Identify which cell holds the provided text, then report its (X, Y) central coordinate. 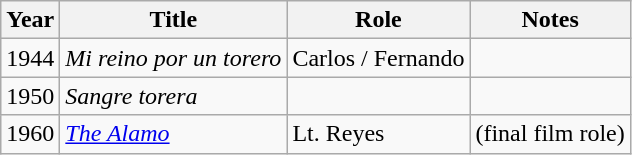
Mi reino por un torero (174, 58)
Year (30, 20)
(final film role) (550, 134)
Sangre torera (174, 96)
Lt. Reyes (378, 134)
Title (174, 20)
1960 (30, 134)
Role (378, 20)
1950 (30, 96)
Carlos / Fernando (378, 58)
Notes (550, 20)
The Alamo (174, 134)
1944 (30, 58)
